Search for the cell housing the specified text and yield its (X, Y) center coordinate. 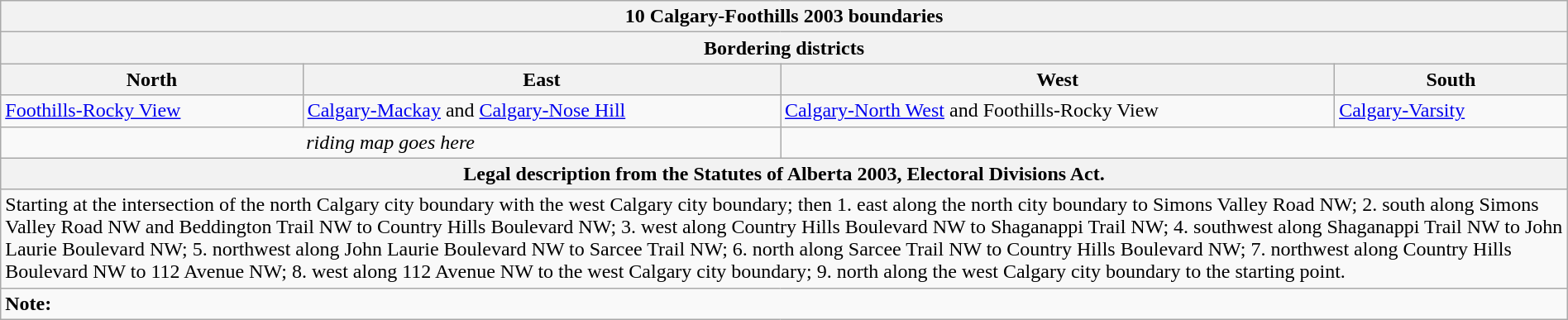
riding map goes here (390, 142)
North (152, 79)
Foothills-Rocky View (152, 111)
Note: (784, 303)
East (541, 79)
Bordering districts (784, 48)
West (1058, 79)
Calgary-North West and Foothills-Rocky View (1058, 111)
South (1451, 79)
10 Calgary-Foothills 2003 boundaries (784, 17)
Legal description from the Statutes of Alberta 2003, Electoral Divisions Act. (784, 174)
Calgary-Mackay and Calgary-Nose Hill (541, 111)
Calgary-Varsity (1451, 111)
